Pinpoint the cell where the given text exists, returning its [X, Y] midpoint coordinate. 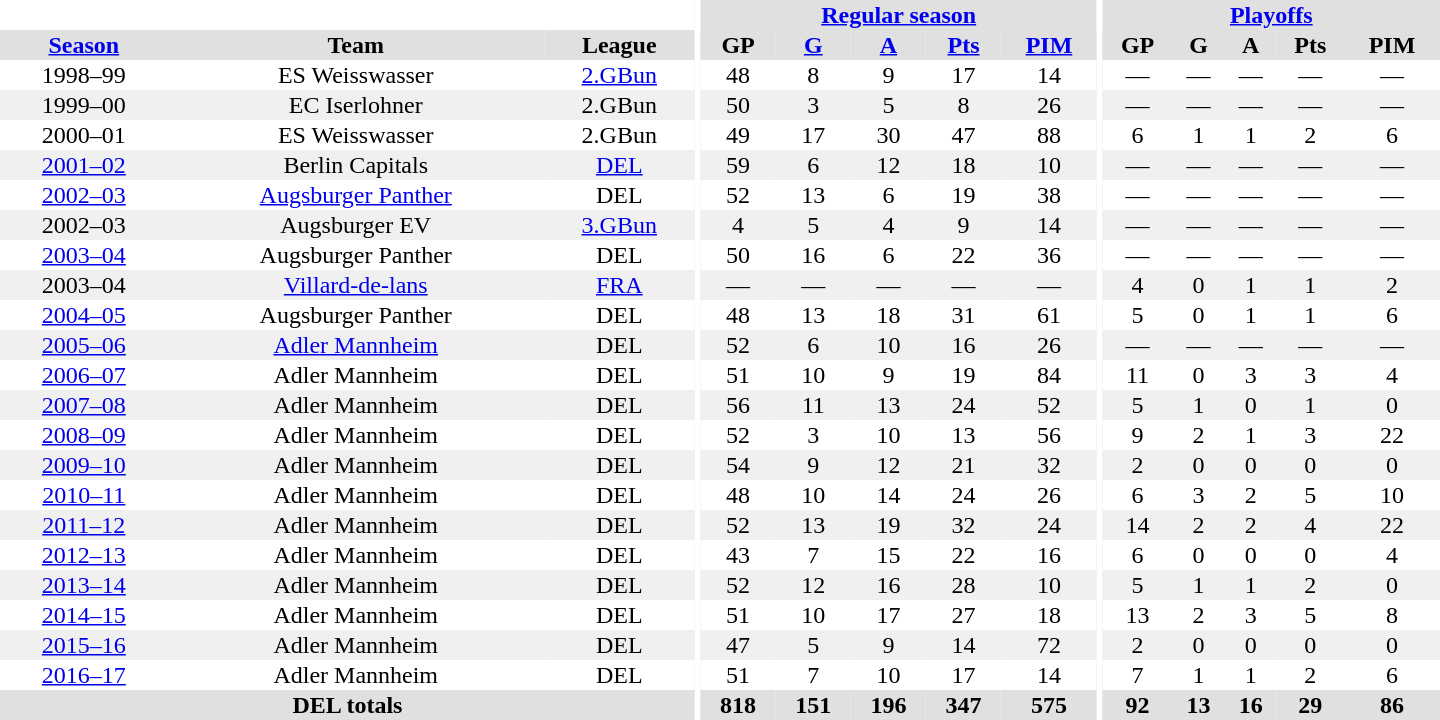
DEL totals [348, 705]
2006–07 [84, 375]
Villard-de-lans [356, 285]
43 [738, 555]
2000–01 [84, 135]
15 [888, 555]
2014–15 [84, 615]
League [620, 45]
2011–12 [84, 525]
Regular season [899, 15]
Augsburger EV [356, 225]
EC Iserlohner [356, 105]
347 [964, 705]
Playoffs [1272, 15]
151 [814, 705]
88 [1049, 135]
Team [356, 45]
59 [738, 165]
196 [888, 705]
72 [1049, 645]
84 [1049, 375]
818 [738, 705]
2016–17 [84, 675]
92 [1138, 705]
2015–16 [84, 645]
Berlin Capitals [356, 165]
2012–13 [84, 555]
Season [84, 45]
2009–10 [84, 465]
54 [738, 465]
575 [1049, 705]
2013–14 [84, 585]
28 [964, 585]
61 [1049, 315]
2008–09 [84, 435]
36 [1049, 255]
3.GBun [620, 225]
2004–05 [84, 315]
1999–00 [84, 105]
27 [964, 615]
29 [1310, 705]
2005–06 [84, 345]
30 [888, 135]
1998–99 [84, 75]
2010–11 [84, 495]
86 [1392, 705]
21 [964, 465]
31 [964, 315]
2007–08 [84, 405]
38 [1049, 195]
FRA [620, 285]
2001–02 [84, 165]
49 [738, 135]
